Scan for the cell matching the given text and deliver its (x, y) coordinate at center. 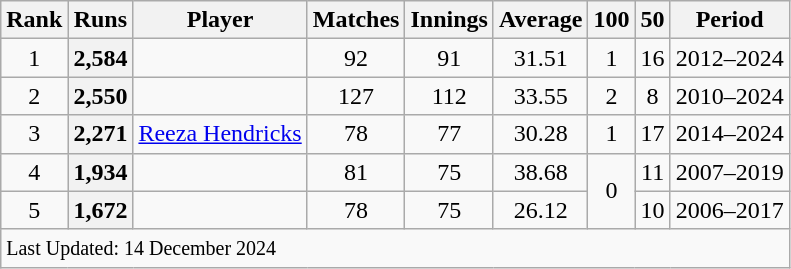
Innings (449, 20)
2,584 (100, 58)
1,672 (100, 210)
81 (356, 172)
31.51 (540, 58)
Reeza Hendricks (220, 134)
16 (652, 58)
92 (356, 58)
2,550 (100, 96)
26.12 (540, 210)
1,934 (100, 172)
2006–2017 (730, 210)
33.55 (540, 96)
2,271 (100, 134)
Rank (34, 20)
3 (34, 134)
Last Updated: 14 December 2024 (395, 248)
127 (356, 96)
10 (652, 210)
2014–2024 (730, 134)
Period (730, 20)
91 (449, 58)
17 (652, 134)
0 (612, 191)
11 (652, 172)
2007–2019 (730, 172)
2010–2024 (730, 96)
77 (449, 134)
100 (612, 20)
38.68 (540, 172)
Player (220, 20)
4 (34, 172)
Runs (100, 20)
Average (540, 20)
50 (652, 20)
8 (652, 96)
2012–2024 (730, 58)
Matches (356, 20)
30.28 (540, 134)
112 (449, 96)
5 (34, 210)
